Extract the [X, Y] coordinate from the center of the cell holding the provided text.  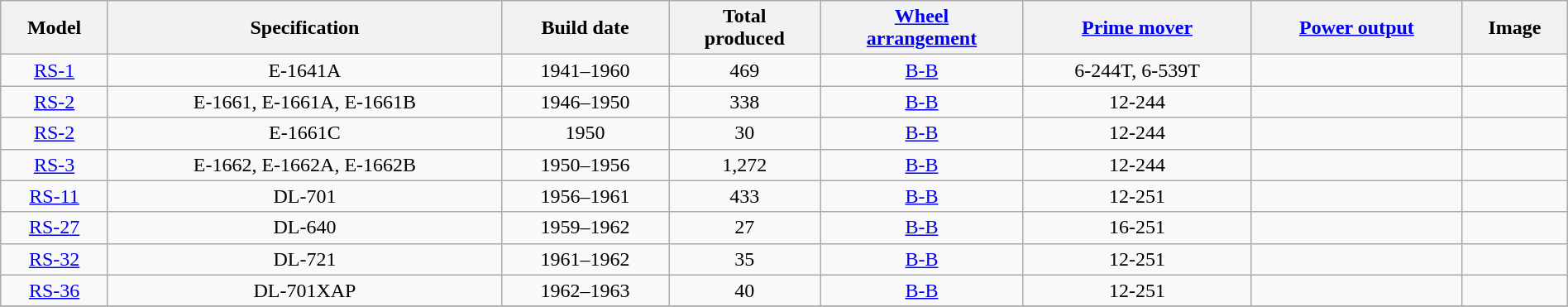
1946–1950 [585, 102]
RS-36 [55, 290]
E-1662, E-1662A, E-1662B [304, 165]
Totalproduced [744, 28]
RS-11 [55, 196]
1,272 [744, 165]
1950 [585, 133]
E-1641A [304, 70]
DL-701 [304, 196]
1950–1956 [585, 165]
40 [744, 290]
Model [55, 28]
16-251 [1137, 228]
Prime mover [1137, 28]
RS-32 [55, 259]
RS-27 [55, 228]
6-244T, 6-539T [1137, 70]
DL-640 [304, 228]
469 [744, 70]
1962–1963 [585, 290]
Image [1515, 28]
Build date [585, 28]
433 [744, 196]
Wheelarrangement [921, 28]
27 [744, 228]
1941–1960 [585, 70]
E-1661, E-1661A, E-1661B [304, 102]
RS-3 [55, 165]
35 [744, 259]
338 [744, 102]
1961–1962 [585, 259]
Power output [1356, 28]
E-1661C [304, 133]
Specification [304, 28]
30 [744, 133]
DL-721 [304, 259]
RS-1 [55, 70]
1959–1962 [585, 228]
DL-701XAP [304, 290]
1956–1961 [585, 196]
